Extract the [X, Y] coordinate from the center of the cell holding the provided text.  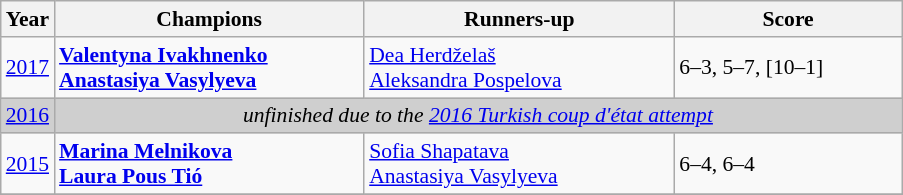
6–4, 6–4 [788, 164]
Year [28, 19]
Valentyna Ivakhnenko Anastasiya Vasylyeva [209, 68]
Dea Herdželaš Aleksandra Pospelova [519, 68]
Score [788, 19]
Marina Melnikova Laura Pous Tió [209, 164]
2015 [28, 164]
Runners-up [519, 19]
unfinished due to the 2016 Turkish coup d'état attempt [478, 116]
2017 [28, 68]
Champions [209, 19]
Sofia Shapatava Anastasiya Vasylyeva [519, 164]
6–3, 5–7, [10–1] [788, 68]
2016 [28, 116]
